Provide the (X, Y) coordinate of the cell's center where the given text is located.  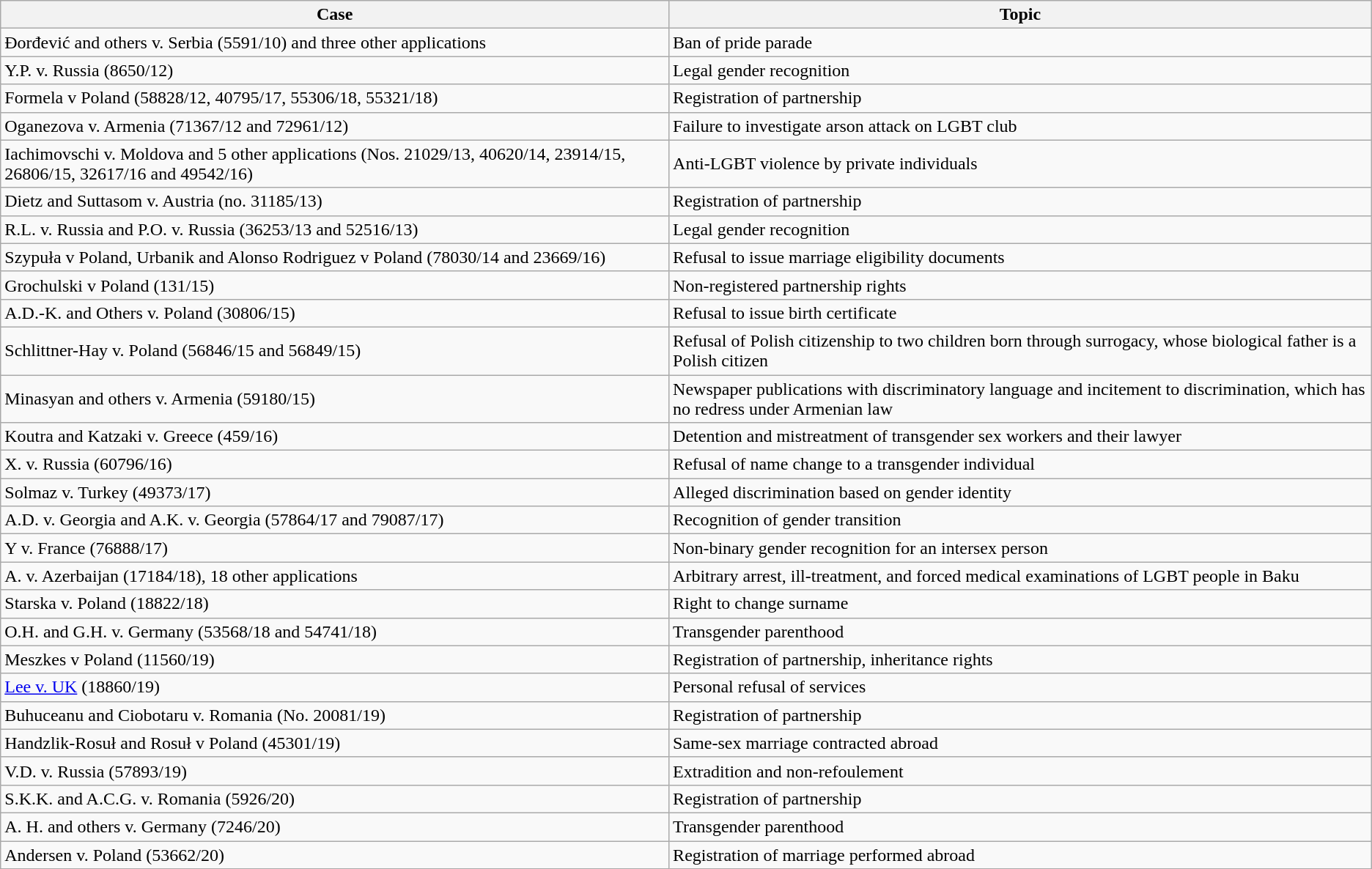
S.K.K. and A.C.G. v. Romania (5926/20) (335, 799)
Failure to investigate arson attack on LGBT club (1020, 126)
Extradition and non-refoulement (1020, 771)
Schlittner-Hay v. Poland (56846/15 and 56849/15) (335, 350)
Alleged discrimination based on gender identity (1020, 492)
Y v. France (76888/17) (335, 548)
Recognition of gender transition (1020, 520)
Grochulski v Poland (131/15) (335, 285)
Personal refusal of services (1020, 687)
Detention and mistreatment of transgender sex workers and their lawyer (1020, 437)
Registration of partnership, inheritance rights (1020, 659)
Andersen v. Poland (53662/20) (335, 855)
Formela v Poland (58828/12, 40795/17, 55306/18, 55321/18) (335, 98)
Đorđević and others v. Serbia (5591/10) and three other applications (335, 42)
Oganezova v. Armenia (71367/12 and 72961/12) (335, 126)
Same-sex marriage contracted abroad (1020, 743)
A.D. v. Georgia and A.K. v. Georgia (57864/17 and 79087/17) (335, 520)
Anti-LGBT violence by private individuals (1020, 164)
Y.P. v. Russia (8650/12) (335, 70)
Refusal to issue birth certificate (1020, 313)
O.H. and G.H. v. Germany (53568/18 and 54741/18) (335, 632)
Buhuceanu and Ciobotaru v. Romania (No. 20081/19) (335, 715)
Refusal to issue marriage eligibility documents (1020, 257)
Arbitrary arrest, ill-treatment, and forced medical examinations of LGBT people in Baku (1020, 576)
Solmaz v. Turkey (49373/17) (335, 492)
V.D. v. Russia (57893/19) (335, 771)
Right to change surname (1020, 604)
Minasyan and others v. Armenia (59180/15) (335, 399)
Registration of marriage performed abroad (1020, 855)
Newspaper publications with discriminatory language and incitement to discrimination, which has no redress under Armenian law (1020, 399)
Ban of pride parade (1020, 42)
Lee v. UK (18860/19) (335, 687)
Dietz and Suttasom v. Austria (no. 31185/13) (335, 201)
Non-binary gender recognition for an intersex person (1020, 548)
Starska v. Poland (18822/18) (335, 604)
R.L. v. Russia and P.O. v. Russia (36253/13 and 52516/13) (335, 229)
A. H. and others v. Germany (7246/20) (335, 827)
Handzlik-Rosuł and Rosuł v Poland (45301/19) (335, 743)
Non-registered partnership rights (1020, 285)
Meszkes v Poland (11560/19) (335, 659)
Topic (1020, 15)
Refusal of Polish citizenship to two children born through surrogacy, whose biological father is a Polish citizen (1020, 350)
Iachimovschi v. Moldova and 5 other applications (Nos. 21029/13, 40620/14, 23914/15, 26806/15, 32617/16 and 49542/16) (335, 164)
Case (335, 15)
X. v. Russia (60796/16) (335, 465)
Szypuła v Poland, Urbanik and Alonso Rodriguez v Poland (78030/14 and 23669/16) (335, 257)
Refusal of name change to a transgender individual (1020, 465)
A.D.-K. and Others v. Poland (30806/15) (335, 313)
Koutra and Katzaki v. Greece (459/16) (335, 437)
A. v. Azerbaijan (17184/18), 18 other applications (335, 576)
